Capture the cell that displays the provided text and extract its (X, Y) central coordinate. 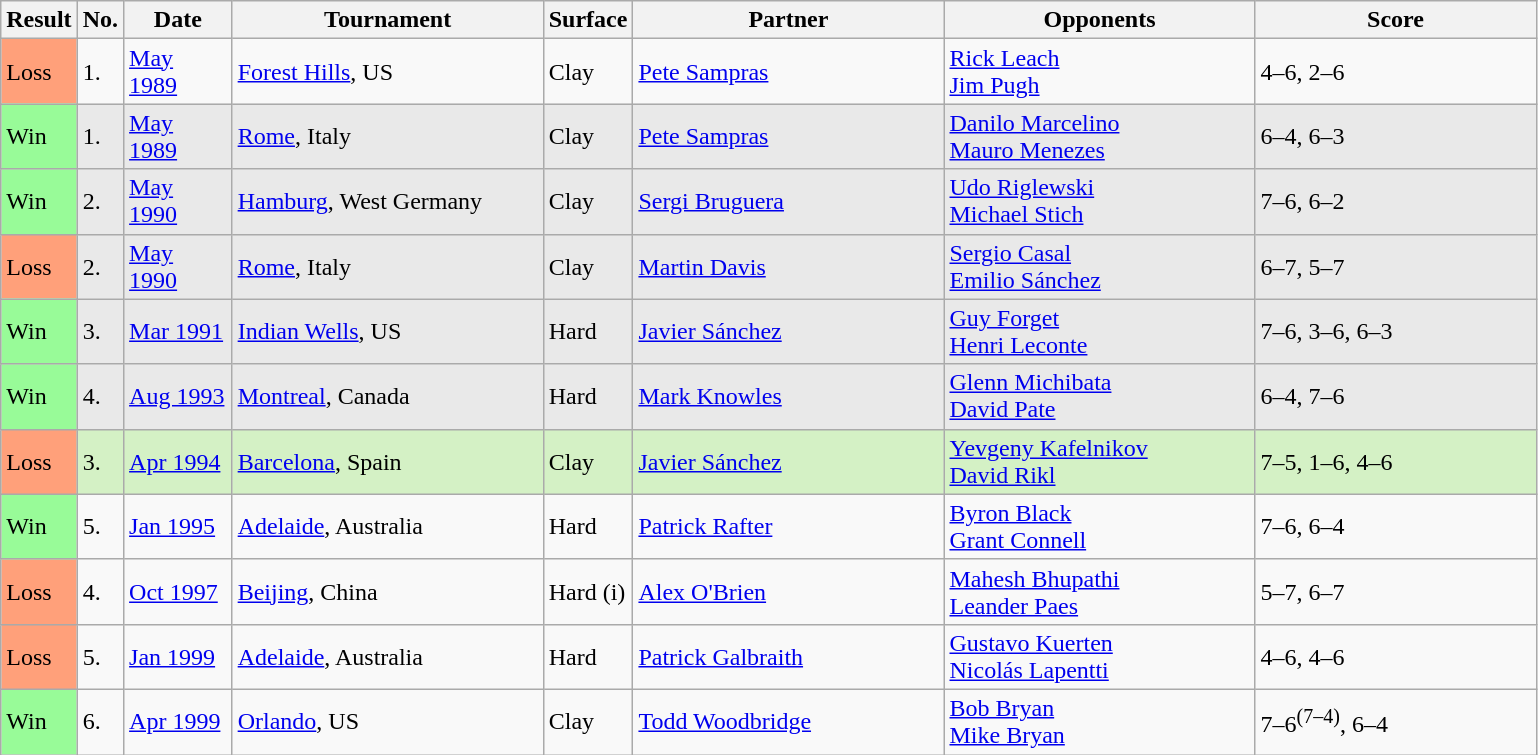
Beijing, China (388, 592)
Hamburg, West Germany (388, 202)
7–6, 3–6, 6–3 (1396, 332)
Danilo Marcelino Mauro Menezes (1100, 136)
No. (100, 20)
Sergio Casal Emilio Sánchez (1100, 266)
Udo Riglewski Michael Stich (1100, 202)
Mar 1991 (178, 332)
Alex O'Brien (788, 592)
Gustavo Kuerten Nicolás Lapentti (1100, 656)
Yevgeny Kafelnikov David Rikl (1100, 462)
Bob Bryan Mike Bryan (1100, 722)
Tournament (388, 20)
6–7, 5–7 (1396, 266)
5–7, 6–7 (1396, 592)
Opponents (1100, 20)
Date (178, 20)
Guy Forget Henri Leconte (1100, 332)
6. (100, 722)
6–4, 6–3 (1396, 136)
4–6, 2–6 (1396, 72)
Rick Leach Jim Pugh (1100, 72)
Patrick Galbraith (788, 656)
Aug 1993 (178, 396)
Todd Woodbridge (788, 722)
Forest Hills, US (388, 72)
Patrick Rafter (788, 526)
Apr 1994 (178, 462)
Sergi Bruguera (788, 202)
Result (39, 20)
Partner (788, 20)
Martin Davis (788, 266)
Orlando, US (388, 722)
Jan 1999 (178, 656)
Surface (588, 20)
4–6, 4–6 (1396, 656)
Jan 1995 (178, 526)
Score (1396, 20)
7–6, 6–4 (1396, 526)
Glenn Michibata David Pate (1100, 396)
7–6, 6–2 (1396, 202)
Mark Knowles (788, 396)
Barcelona, Spain (388, 462)
Indian Wells, US (388, 332)
Apr 1999 (178, 722)
6–4, 7–6 (1396, 396)
Mahesh Bhupathi Leander Paes (1100, 592)
Byron Black Grant Connell (1100, 526)
7–5, 1–6, 4–6 (1396, 462)
Oct 1997 (178, 592)
Hard (i) (588, 592)
Montreal, Canada (388, 396)
7–6(7–4), 6–4 (1396, 722)
